Scan for the cell matching the given text and deliver its [X, Y] coordinate at center. 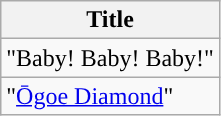
"Baby! Baby! Baby!" [110, 58]
"Ōgoe Diamond" [110, 96]
Title [110, 20]
